Locate the cell with the specified text and output its [x, y] center coordinate. 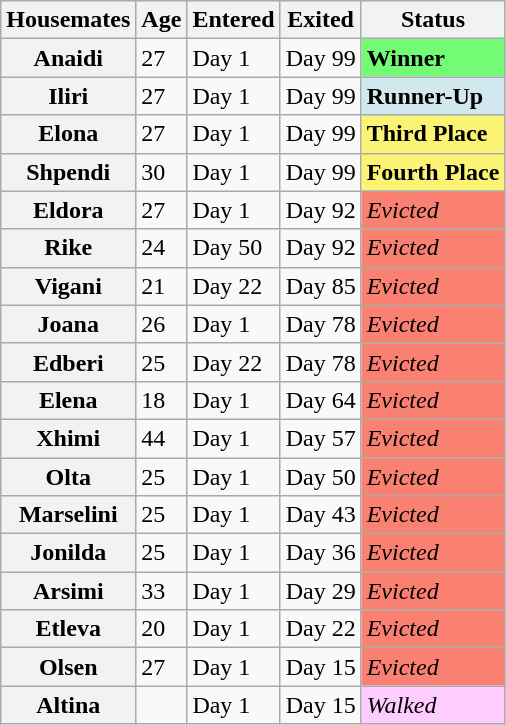
Altina [68, 705]
Eldora [68, 210]
33 [162, 591]
21 [162, 286]
Elona [68, 134]
Housemates [68, 20]
Vigani [68, 286]
Day 64 [320, 400]
Walked [433, 705]
Anaidi [68, 58]
Xhimi [68, 438]
Edberi [68, 362]
44 [162, 438]
Status [433, 20]
Iliri [68, 96]
Age [162, 20]
Third Place [433, 134]
Day 29 [320, 591]
30 [162, 172]
Winner [433, 58]
Marselini [68, 515]
Day 43 [320, 515]
Elena [68, 400]
Olta [68, 477]
Shpendi [68, 172]
Entered [234, 20]
18 [162, 400]
Day 36 [320, 553]
Joana [68, 324]
Etleva [68, 629]
Arsimi [68, 591]
Olsen [68, 667]
26 [162, 324]
24 [162, 248]
20 [162, 629]
Day 57 [320, 438]
Rike [68, 248]
Jonilda [68, 553]
Day 85 [320, 286]
Fourth Place [433, 172]
Exited [320, 20]
Runner-Up [433, 96]
